Locate the cell with the specified text and output its [X, Y] center coordinate. 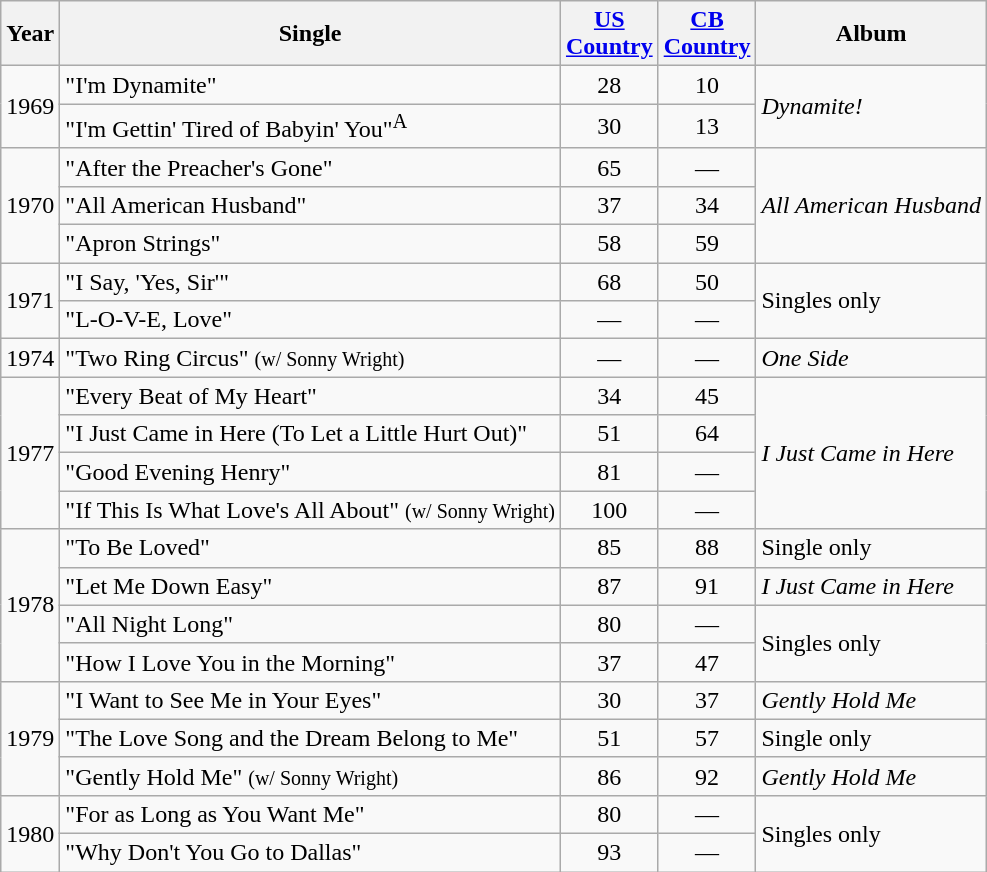
68 [609, 282]
93 [609, 853]
"After the Preacher's Gone" [310, 167]
1974 [30, 358]
"I'm Dynamite" [310, 85]
1979 [30, 738]
One Side [872, 358]
45 [707, 396]
81 [609, 472]
1978 [30, 605]
All American Husband [872, 205]
13 [707, 126]
57 [707, 738]
"Every Beat of My Heart" [310, 396]
"How I Love You in the Morning" [310, 662]
50 [707, 282]
Single [310, 34]
"L-O-V-E, Love" [310, 320]
US Country [609, 34]
59 [707, 244]
58 [609, 244]
100 [609, 510]
1971 [30, 301]
64 [707, 434]
47 [707, 662]
"I'm Gettin' Tired of Babyin' You"A [310, 126]
1969 [30, 108]
1980 [30, 833]
"I Just Came in Here (To Let a Little Hurt Out)" [310, 434]
"The Love Song and the Dream Belong to Me" [310, 738]
"Good Evening Henry" [310, 472]
"Gently Hold Me" (w/ Sonny Wright) [310, 776]
"If This Is What Love's All About" (w/ Sonny Wright) [310, 510]
"For as Long as You Want Me" [310, 814]
"I Want to See Me in Your Eyes" [310, 700]
"All American Husband" [310, 205]
Album [872, 34]
"All Night Long" [310, 624]
65 [609, 167]
1977 [30, 453]
"Apron Strings" [310, 244]
91 [707, 586]
"Two Ring Circus" (w/ Sonny Wright) [310, 358]
28 [609, 85]
1970 [30, 205]
"To Be Loved" [310, 548]
88 [707, 548]
"Why Don't You Go to Dallas" [310, 853]
"Let Me Down Easy" [310, 586]
Dynamite! [872, 108]
86 [609, 776]
"I Say, 'Yes, Sir'" [310, 282]
Year [30, 34]
CB Country [707, 34]
10 [707, 85]
85 [609, 548]
92 [707, 776]
87 [609, 586]
